Search for the cell housing the specified text and yield its (X, Y) center coordinate. 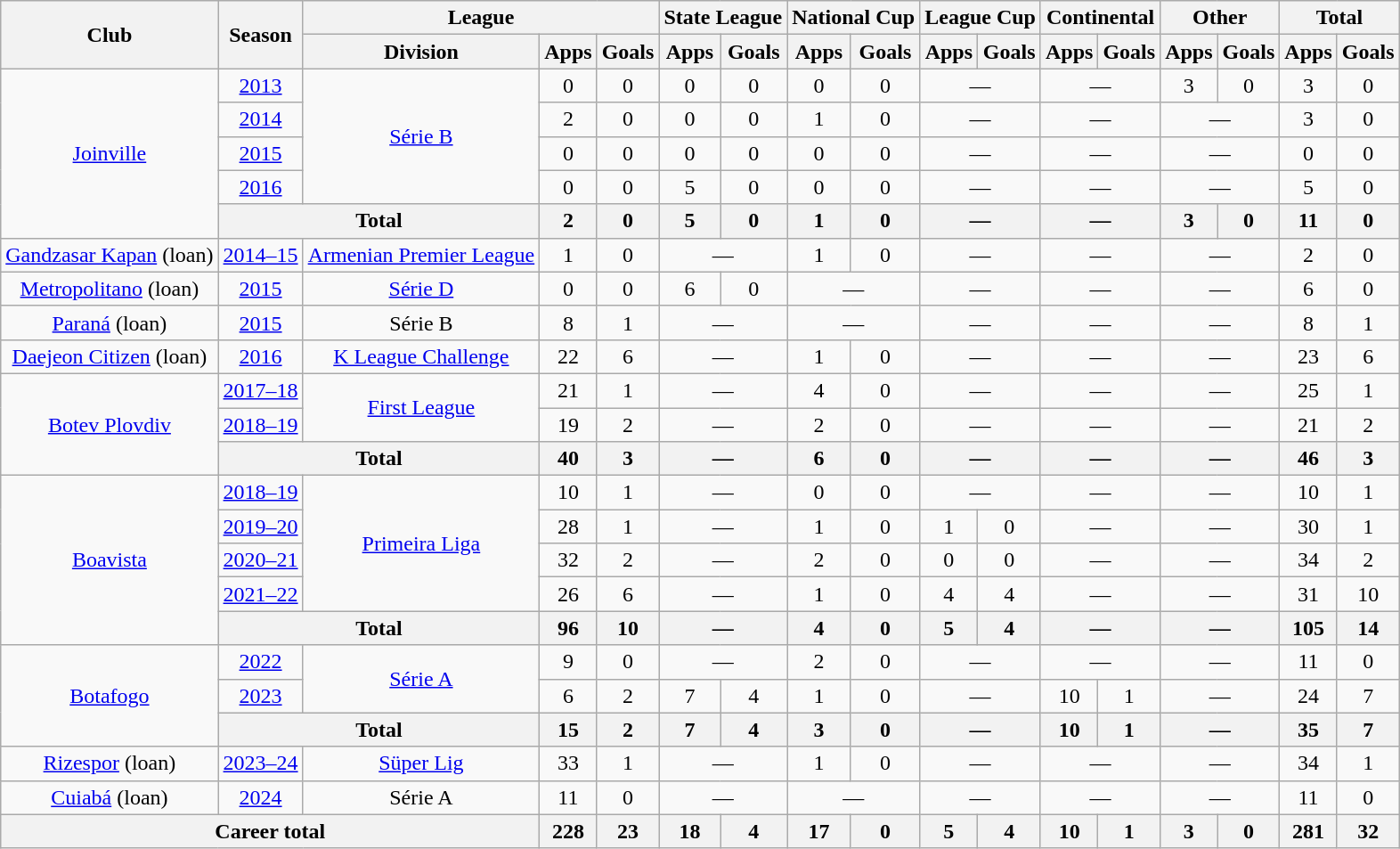
105 (1308, 628)
2013 (260, 86)
96 (568, 628)
15 (568, 730)
Boavista (110, 560)
2021–22 (260, 594)
2014 (260, 119)
Paraná (loan) (110, 322)
Rizespor (loan) (110, 763)
2017–18 (260, 390)
2022 (260, 662)
Armenian Premier League (421, 255)
2014–15 (260, 255)
31 (1308, 594)
24 (1308, 696)
25 (1308, 390)
Joinville (110, 153)
40 (568, 459)
State League (723, 18)
Süper Lig (421, 763)
Continental (1100, 18)
22 (568, 356)
35 (1308, 730)
281 (1308, 831)
Gandzasar Kapan (loan) (110, 255)
Division (421, 52)
33 (568, 763)
Série D (421, 289)
Other (1220, 18)
2020–21 (260, 560)
30 (1308, 527)
14 (1368, 628)
18 (689, 831)
9 (568, 662)
Season (260, 35)
K League Challenge (421, 356)
National Cup (853, 18)
19 (568, 425)
17 (819, 831)
League (481, 18)
26 (568, 594)
2019–20 (260, 527)
Botev Plovdiv (110, 424)
League Cup (981, 18)
Cuiabá (loan) (110, 797)
28 (568, 527)
Daejeon Citizen (loan) (110, 356)
Botafogo (110, 696)
Club (110, 35)
46 (1308, 459)
2024 (260, 797)
2023–24 (260, 763)
Metropolitano (loan) (110, 289)
228 (568, 831)
Career total (271, 831)
First League (421, 407)
2023 (260, 696)
Primeira Liga (421, 543)
